Scan for the cell matching the given text and deliver its (X, Y) coordinate at center. 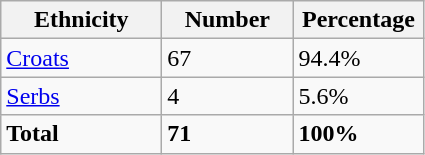
Percentage (358, 20)
71 (228, 134)
Number (228, 20)
4 (228, 96)
67 (228, 58)
Serbs (82, 96)
5.6% (358, 96)
Ethnicity (82, 20)
100% (358, 134)
Total (82, 134)
Croats (82, 58)
94.4% (358, 58)
